Output the (x, y) coordinate of the center of the cell containing the given text.  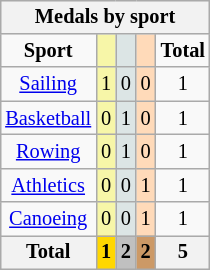
Sport (48, 51)
Rowing (48, 152)
5 (183, 253)
Medals by sport (105, 17)
Basketball (48, 118)
Athletics (48, 185)
Sailing (48, 84)
Canoeing (48, 219)
